Provide the (X, Y) coordinate of the cell's center where the given text is located.  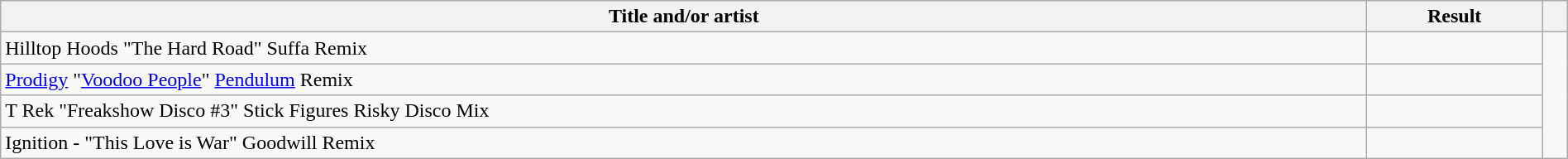
Title and/or artist (684, 17)
Ignition - "This Love is War" Goodwill Remix (684, 142)
Prodigy "Voodoo People" Pendulum Remix (684, 79)
Result (1455, 17)
Hilltop Hoods "The Hard Road" Suffa Remix (684, 48)
T Rek "Freakshow Disco #3" Stick Figures Risky Disco Mix (684, 111)
